Provide the [X, Y] coordinate of the cell's center where the given text is located.  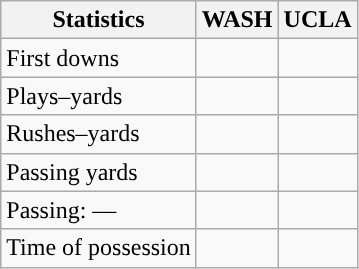
Passing: –– [99, 210]
Passing yards [99, 172]
Rushes–yards [99, 134]
Statistics [99, 20]
Time of possession [99, 248]
WASH [237, 20]
First downs [99, 58]
UCLA [318, 20]
Plays–yards [99, 96]
